Identify which cell holds the provided text, then report its [x, y] central coordinate. 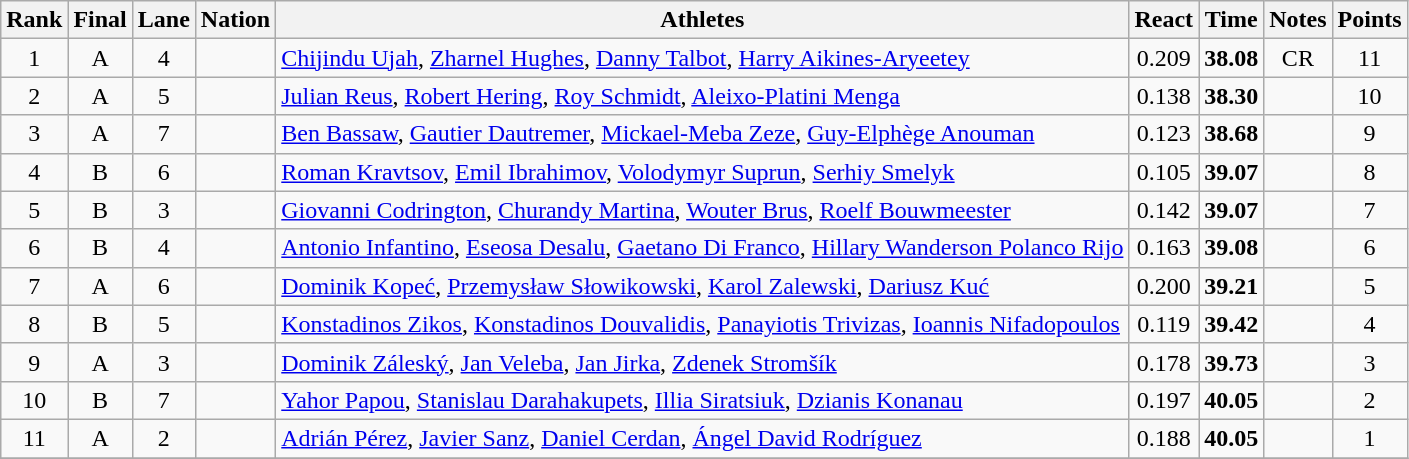
Notes [1298, 20]
Julian Reus, Robert Hering, Roy Schmidt, Aleixo-Platini Menga [702, 96]
Nation [235, 20]
Athletes [702, 20]
Antonio Infantino, Eseosa Desalu, Gaetano Di Franco, Hillary Wanderson Polanco Rijo [702, 248]
0.142 [1164, 210]
0.188 [1164, 438]
Points [1370, 20]
Yahor Papou, Stanislau Darahakupets, Illia Siratsiuk, Dzianis Konanau [702, 400]
0.209 [1164, 58]
39.08 [1232, 248]
38.08 [1232, 58]
Lane [164, 20]
0.138 [1164, 96]
38.68 [1232, 134]
Roman Kravtsov, Emil Ibrahimov, Volodymyr Suprun, Serhiy Smelyk [702, 172]
38.30 [1232, 96]
0.200 [1164, 286]
39.42 [1232, 324]
Dominik Záleský, Jan Veleba, Jan Jirka, Zdenek Stromšík [702, 362]
39.73 [1232, 362]
0.197 [1164, 400]
0.178 [1164, 362]
Time [1232, 20]
Rank [34, 20]
39.21 [1232, 286]
Ben Bassaw, Gautier Dautremer, Mickael-Meba Zeze, Guy-Elphège Anouman [702, 134]
React [1164, 20]
0.123 [1164, 134]
0.119 [1164, 324]
0.163 [1164, 248]
Konstadinos Zikos, Konstadinos Douvalidis, Panayiotis Trivizas, Ioannis Nifadopoulos [702, 324]
Chijindu Ujah, Zharnel Hughes, Danny Talbot, Harry Aikines-Aryeetey [702, 58]
Final [100, 20]
Giovanni Codrington, Churandy Martina, Wouter Brus, Roelf Bouwmeester [702, 210]
Adrián Pérez, Javier Sanz, Daniel Cerdan, Ángel David Rodríguez [702, 438]
Dominik Kopeć, Przemysław Słowikowski, Karol Zalewski, Dariusz Kuć [702, 286]
CR [1298, 58]
0.105 [1164, 172]
